Output the [X, Y] coordinate of the center of the cell containing the given text.  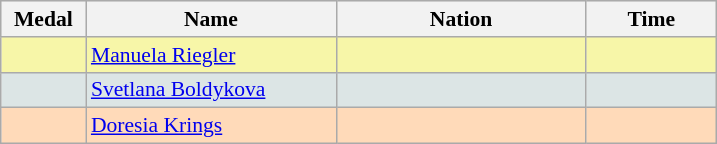
Svetlana Boldykova [211, 90]
Time [651, 19]
Manuela Riegler [211, 55]
Name [211, 19]
Medal [44, 19]
Doresia Krings [211, 126]
Nation [461, 19]
